Search for the cell housing the specified text and yield its (X, Y) center coordinate. 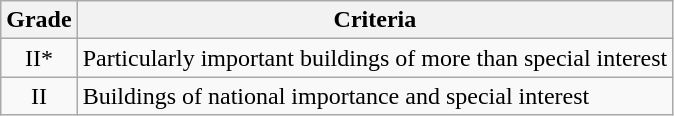
Criteria (375, 20)
Grade (39, 20)
II (39, 96)
II* (39, 58)
Particularly important buildings of more than special interest (375, 58)
Buildings of national importance and special interest (375, 96)
